Return the (x, y) coordinate for the center point of the cell that contains the specified text.  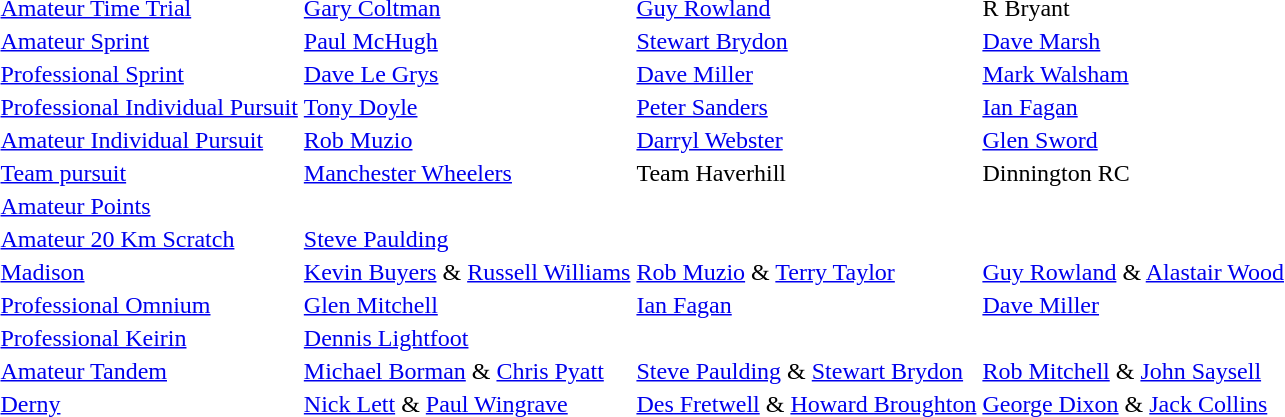
Glen Mitchell (467, 305)
Kevin Buyers & Russell Williams (467, 272)
Dave Miller (806, 74)
Michael Borman & Chris Pyatt (467, 371)
Dennis Lightfoot (467, 338)
Rob Muzio & Terry Taylor (806, 272)
Dave Le Grys (467, 74)
Team Haverhill (806, 173)
Peter Sanders (806, 107)
Tony Doyle (467, 107)
Rob Muzio (467, 140)
Ian Fagan (806, 305)
Manchester Wheelers (467, 173)
Darryl Webster (806, 140)
Steve Paulding & Stewart Brydon (806, 371)
Steve Paulding (467, 239)
Stewart Brydon (806, 41)
Paul McHugh (467, 41)
